Extract the [X, Y] coordinate from the center of the cell holding the provided text.  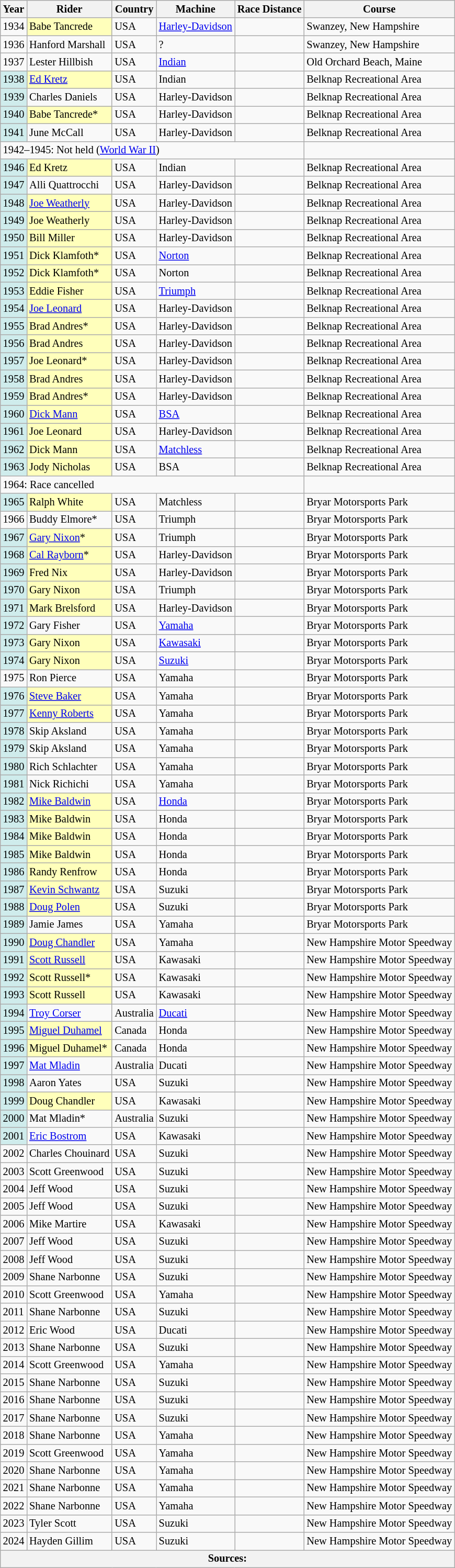
1967 [14, 537]
1988 [14, 907]
Eddie Fisher [69, 291]
1946 [14, 167]
Course [379, 9]
2018 [14, 1435]
1950 [14, 238]
Machine [196, 9]
June McCall [69, 132]
1972 [14, 625]
2001 [14, 1136]
1978 [14, 731]
? [196, 44]
Randy Renfrow [69, 872]
Ron Pierce [69, 678]
Babe Tancrede [69, 27]
2013 [14, 1347]
Jody Nicholas [69, 467]
Lester Hillbish [69, 62]
2023 [14, 1524]
2016 [14, 1400]
1999 [14, 1101]
Mat Mladin [69, 1066]
1953 [14, 291]
1963 [14, 467]
2021 [14, 1488]
2020 [14, 1471]
Joe Leonard* [69, 361]
2015 [14, 1383]
1968 [14, 555]
Eric Wood [69, 1330]
Hanford Marshall [69, 44]
2014 [14, 1365]
1934 [14, 27]
Charles Daniels [69, 97]
Fred Nix [69, 572]
2022 [14, 1506]
1986 [14, 872]
1955 [14, 326]
Gary Nixon* [69, 537]
1958 [14, 379]
1995 [14, 1030]
2017 [14, 1418]
1998 [14, 1083]
1992 [14, 977]
1989 [14, 924]
Kenny Roberts [69, 714]
Alli Quattrocchi [69, 185]
2012 [14, 1330]
1947 [14, 185]
1938 [14, 80]
1991 [14, 960]
1965 [14, 502]
Hayden Gillim [69, 1541]
1940 [14, 115]
1937 [14, 62]
1982 [14, 802]
1996 [14, 1048]
1957 [14, 361]
Kevin Schwantz [69, 889]
1976 [14, 696]
Year [14, 9]
2002 [14, 1154]
2003 [14, 1171]
1951 [14, 256]
1942–1945: Not held (World War II) [153, 150]
Sources: [227, 1559]
1962 [14, 449]
Rich Schlachter [69, 766]
2009 [14, 1277]
1954 [14, 308]
1959 [14, 397]
Cal Rayborn* [69, 555]
1956 [14, 344]
1979 [14, 749]
2010 [14, 1294]
1939 [14, 97]
2006 [14, 1224]
1941 [14, 132]
Troy Corser [69, 1013]
1987 [14, 889]
Miguel Duhamel [69, 1030]
1964: Race cancelled [153, 484]
1983 [14, 819]
1984 [14, 837]
2019 [14, 1453]
Jamie James [69, 924]
Tyler Scott [69, 1524]
1970 [14, 590]
1973 [14, 643]
1969 [14, 572]
1994 [14, 1013]
1980 [14, 766]
2000 [14, 1119]
Ralph White [69, 502]
Eric Bostrom [69, 1136]
Mark Brelsford [69, 608]
1977 [14, 714]
Miguel Duhamel* [69, 1048]
1948 [14, 203]
Scott Russell* [69, 977]
Doug Polen [69, 907]
1949 [14, 220]
2011 [14, 1312]
1990 [14, 942]
Charles Chouinard [69, 1154]
Rider [69, 9]
Old Orchard Beach, Maine [379, 62]
2005 [14, 1206]
Bill Miller [69, 238]
2007 [14, 1242]
Nick Richichi [69, 784]
Aaron Yates [69, 1083]
1997 [14, 1066]
Steve Baker [69, 696]
1975 [14, 678]
Race Distance [270, 9]
1985 [14, 854]
Gary Fisher [69, 625]
1936 [14, 44]
Mike Martire [69, 1224]
1981 [14, 784]
1961 [14, 432]
Country [134, 9]
Mat Mladin* [69, 1119]
1952 [14, 273]
2008 [14, 1259]
1966 [14, 520]
Buddy Elmore* [69, 520]
Babe Tancrede* [69, 115]
1971 [14, 608]
1974 [14, 661]
1993 [14, 995]
2024 [14, 1541]
2004 [14, 1189]
1960 [14, 414]
